Output the [X, Y] coordinate of the center of the cell containing the given text.  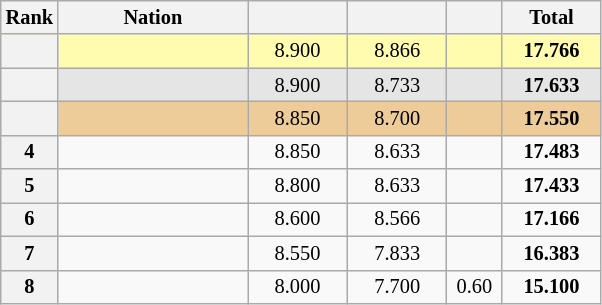
6 [30, 219]
Rank [30, 17]
Total [552, 17]
8.600 [298, 219]
17.766 [552, 51]
8.550 [298, 253]
5 [30, 186]
16.383 [552, 253]
17.633 [552, 85]
8.000 [298, 287]
4 [30, 152]
7.833 [397, 253]
15.100 [552, 287]
8.800 [298, 186]
8.566 [397, 219]
8 [30, 287]
8.733 [397, 85]
8.866 [397, 51]
7 [30, 253]
17.166 [552, 219]
17.550 [552, 118]
7.700 [397, 287]
0.60 [474, 287]
17.433 [552, 186]
8.700 [397, 118]
Nation [153, 17]
17.483 [552, 152]
